Extract the (x, y) coordinate from the center of the cell holding the provided text.  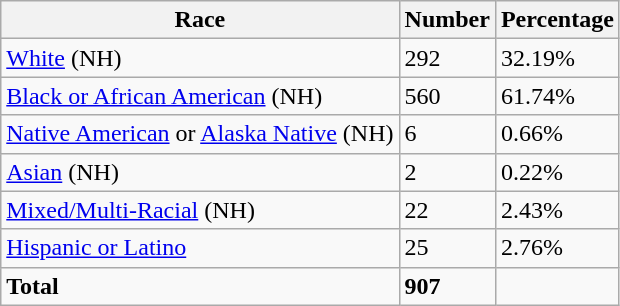
560 (447, 96)
Number (447, 20)
Black or African American (NH) (200, 96)
0.22% (557, 172)
Race (200, 20)
Hispanic or Latino (200, 248)
61.74% (557, 96)
2.43% (557, 210)
White (NH) (200, 58)
Total (200, 286)
Percentage (557, 20)
0.66% (557, 134)
6 (447, 134)
907 (447, 286)
2 (447, 172)
2.76% (557, 248)
32.19% (557, 58)
Mixed/Multi-Racial (NH) (200, 210)
Asian (NH) (200, 172)
25 (447, 248)
Native American or Alaska Native (NH) (200, 134)
292 (447, 58)
22 (447, 210)
